Output the [X, Y] coordinate of the center of the cell containing the given text.  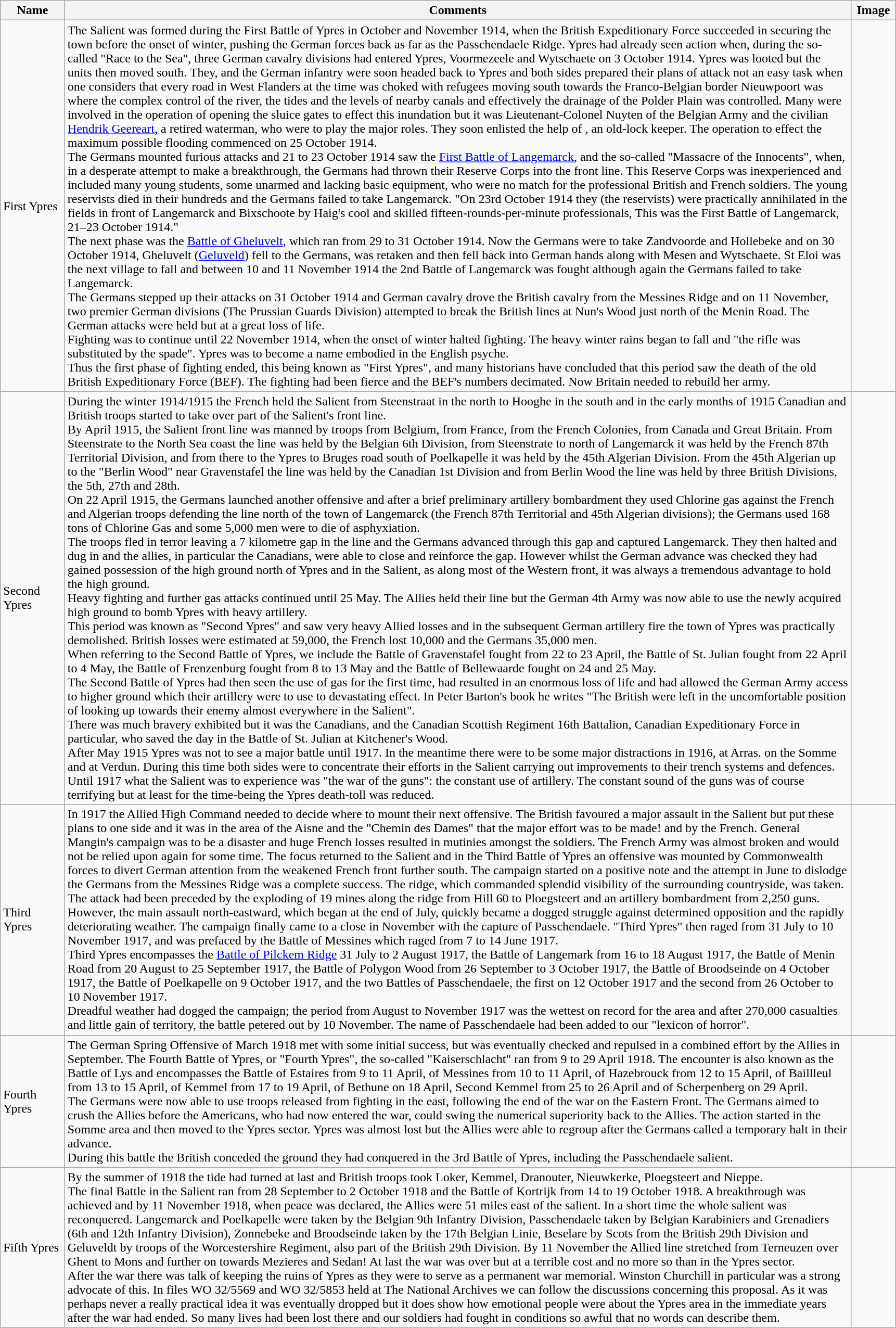
Fourth Ypres [33, 1101]
Comments [458, 10]
Image [873, 10]
Name [33, 10]
Fifth Ypres [33, 1247]
Third Ypres [33, 920]
Second Ypres [33, 598]
First Ypres [33, 206]
